Extract the [x, y] coordinate from the center of the cell holding the provided text.  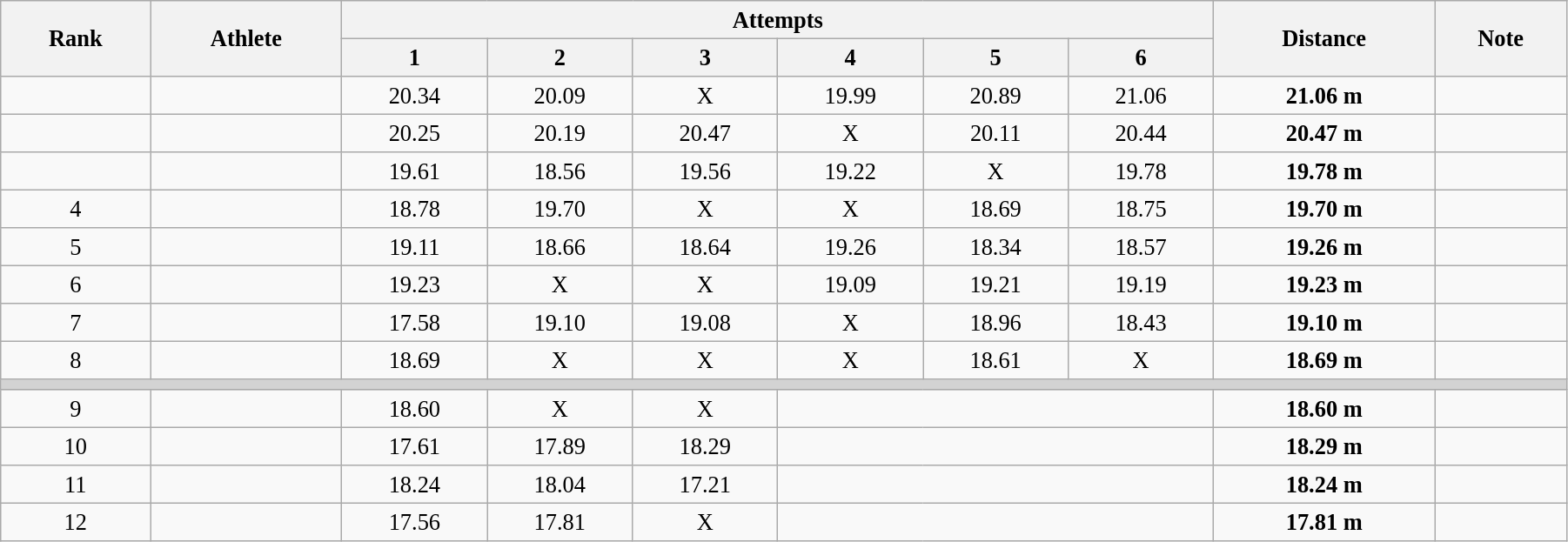
19.99 [851, 95]
17.61 [414, 446]
20.11 [995, 133]
12 [76, 522]
18.61 [995, 360]
18.96 [995, 323]
20.44 [1142, 133]
20.09 [560, 95]
18.75 [1142, 209]
19.22 [851, 171]
19.11 [414, 247]
20.89 [995, 95]
18.60 [414, 409]
1 [414, 57]
19.70 m [1324, 209]
19.08 [705, 323]
20.47 [705, 133]
10 [76, 446]
Note [1501, 38]
7 [76, 323]
11 [76, 485]
8 [76, 360]
20.47 m [1324, 133]
20.19 [560, 133]
19.23 m [1324, 284]
19.21 [995, 284]
Attempts [778, 19]
Distance [1324, 38]
2 [560, 57]
3 [705, 57]
18.60 m [1324, 409]
18.34 [995, 247]
18.24 [414, 485]
19.23 [414, 284]
9 [76, 409]
18.29 m [1324, 446]
19.19 [1142, 284]
17.58 [414, 323]
19.61 [414, 171]
19.56 [705, 171]
21.06 [1142, 95]
18.69 m [1324, 360]
19.70 [560, 209]
19.26 [851, 247]
20.25 [414, 133]
17.89 [560, 446]
18.24 m [1324, 485]
18.56 [560, 171]
Rank [76, 38]
21.06 m [1324, 95]
19.78 [1142, 171]
19.10 [560, 323]
19.26 m [1324, 247]
18.66 [560, 247]
17.21 [705, 485]
19.78 m [1324, 171]
18.57 [1142, 247]
17.81 [560, 522]
20.34 [414, 95]
19.10 m [1324, 323]
18.29 [705, 446]
18.64 [705, 247]
18.78 [414, 209]
19.09 [851, 284]
18.43 [1142, 323]
Athlete [246, 38]
17.81 m [1324, 522]
18.04 [560, 485]
17.56 [414, 522]
